For the text-containing cell, return its midpoint in [X, Y] coordinate format. 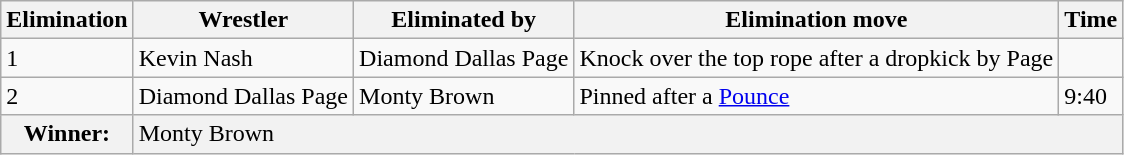
Knock over the top rope after a dropkick by Page [816, 58]
Winner: [67, 134]
Wrestler [243, 20]
2 [67, 96]
Elimination [67, 20]
9:40 [1091, 96]
Pinned after a Pounce [816, 96]
Time [1091, 20]
Kevin Nash [243, 58]
Eliminated by [464, 20]
Elimination move [816, 20]
1 [67, 58]
